Locate the cell with the specified text and output its (X, Y) center coordinate. 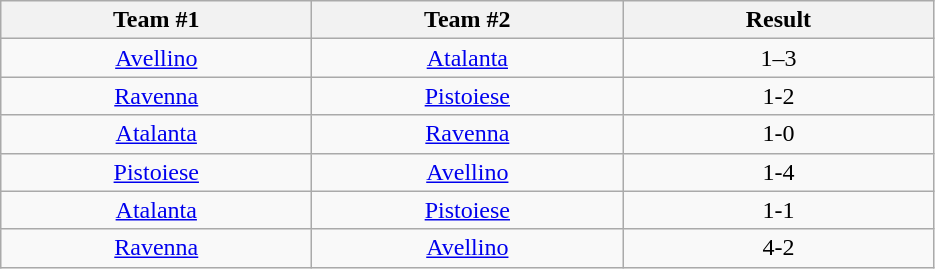
4-2 (778, 248)
1-2 (778, 96)
1-0 (778, 134)
Team #1 (156, 20)
1-1 (778, 210)
1-4 (778, 172)
1–3 (778, 58)
Result (778, 20)
Team #2 (468, 20)
